Pinpoint the cell where the given text exists, returning its (X, Y) midpoint coordinate. 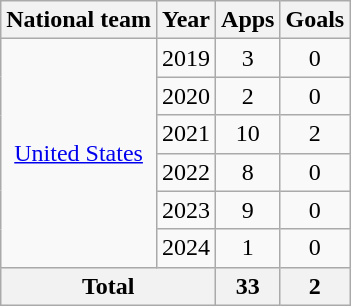
National team (79, 20)
33 (248, 286)
2023 (186, 210)
1 (248, 248)
10 (248, 134)
Apps (248, 20)
9 (248, 210)
2020 (186, 96)
2022 (186, 172)
United States (79, 153)
2024 (186, 248)
2021 (186, 134)
8 (248, 172)
Total (108, 286)
2019 (186, 58)
3 (248, 58)
Year (186, 20)
Goals (315, 20)
